Identify which cell holds the provided text, then report its (X, Y) central coordinate. 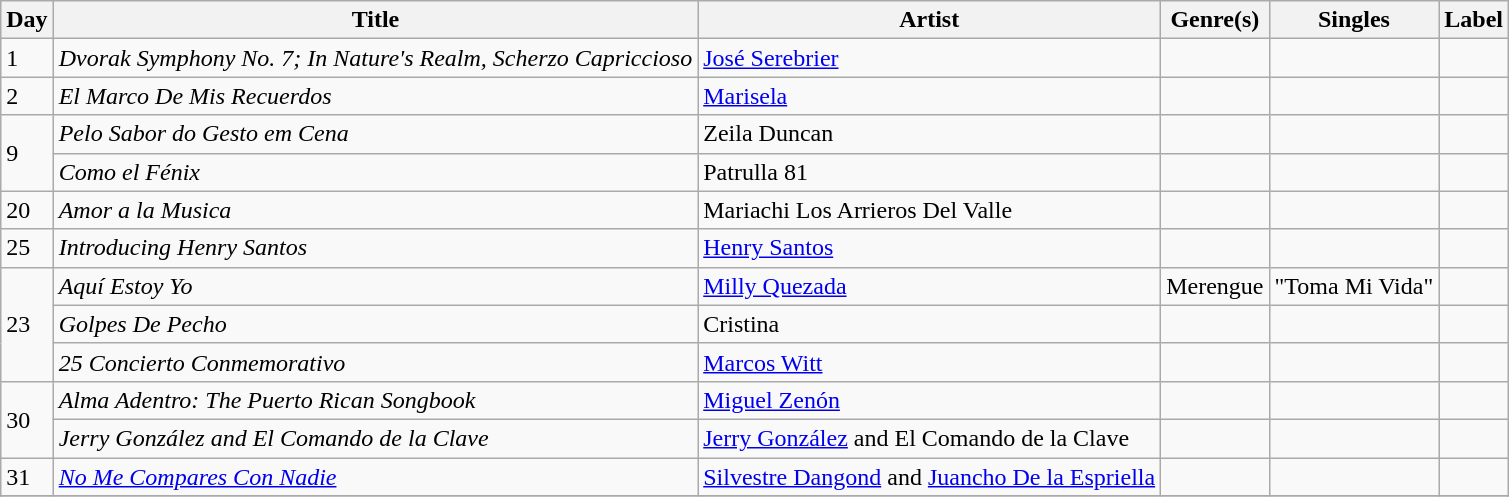
Title (376, 20)
2 (27, 96)
1 (27, 58)
Day (27, 20)
23 (27, 324)
25 Concierto Conmemorativo (376, 362)
Henry Santos (930, 248)
Marcos Witt (930, 362)
José Serebrier (930, 58)
Singles (1354, 20)
Label (1474, 20)
Como el Fénix (376, 172)
Artist (930, 20)
Mariachi Los Arrieros Del Valle (930, 210)
Aquí Estoy Yo (376, 286)
Merengue (1215, 286)
Milly Quezada (930, 286)
Patrulla 81 (930, 172)
Dvorak Symphony No. 7; In Nature's Realm, Scherzo Capriccioso (376, 58)
Introducing Henry Santos (376, 248)
31 (27, 477)
El Marco De Mis Recuerdos (376, 96)
Alma Adentro: The Puerto Rican Songbook (376, 400)
9 (27, 153)
20 (27, 210)
30 (27, 419)
Silvestre Dangond and Juancho De la Espriella (930, 477)
Genre(s) (1215, 20)
Amor a la Musica (376, 210)
No Me Compares Con Nadie (376, 477)
25 (27, 248)
Cristina (930, 324)
Golpes De Pecho (376, 324)
"Toma Mi Vida" (1354, 286)
Zeila Duncan (930, 134)
Marisela (930, 96)
Miguel Zenón (930, 400)
Pelo Sabor do Gesto em Cena (376, 134)
